Search for the cell housing the specified text and yield its [x, y] center coordinate. 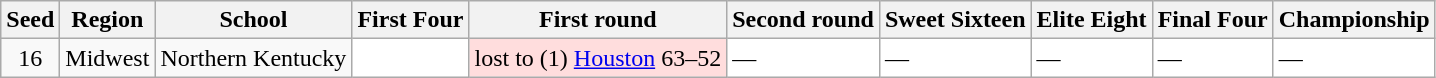
lost to (1) Houston 63–52 [598, 58]
Midwest [108, 58]
Elite Eight [1092, 20]
Sweet Sixteen [955, 20]
16 [30, 58]
Final Four [1212, 20]
Championship [1354, 20]
Second round [804, 20]
School [254, 20]
Northern Kentucky [254, 58]
First round [598, 20]
First Four [410, 20]
Seed [30, 20]
Region [108, 20]
